Identify which cell holds the provided text, then report its (X, Y) central coordinate. 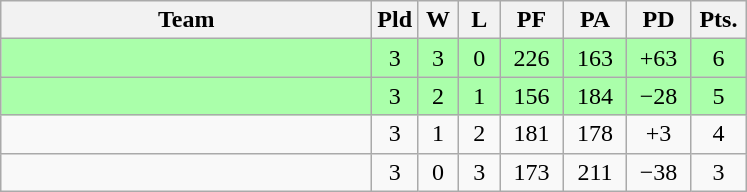
−38 (659, 172)
178 (595, 134)
4 (718, 134)
PF (532, 20)
PD (659, 20)
6 (718, 58)
Pts. (718, 20)
184 (595, 96)
5 (718, 96)
173 (532, 172)
+3 (659, 134)
181 (532, 134)
156 (532, 96)
L (480, 20)
226 (532, 58)
+63 (659, 58)
W (438, 20)
−28 (659, 96)
Pld (395, 20)
PA (595, 20)
163 (595, 58)
211 (595, 172)
Team (186, 20)
